Provide the (X, Y) coordinate of the cell's center where the given text is located.  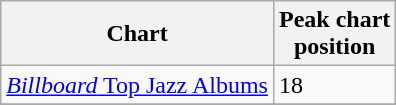
18 (334, 85)
Peak chartposition (334, 34)
Billboard Top Jazz Albums (138, 85)
Chart (138, 34)
